Locate the cell with the specified text and output its (X, Y) center coordinate. 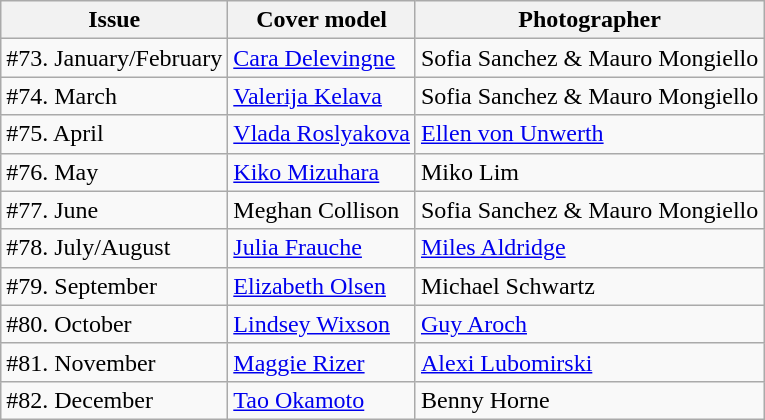
#82. December (114, 400)
#73. January/February (114, 58)
#81. November (114, 362)
Guy Aroch (589, 324)
Benny Horne (589, 400)
#79. September (114, 286)
#80. October (114, 324)
Cover model (322, 20)
Vlada Roslyakova (322, 134)
Ellen von Unwerth (589, 134)
Photographer (589, 20)
Issue (114, 20)
Valerija Kelava (322, 96)
Meghan Collison (322, 210)
Miko Lim (589, 172)
#74. March (114, 96)
Lindsey Wixson (322, 324)
Maggie Rizer (322, 362)
Kiko Mizuhara (322, 172)
Cara Delevingne (322, 58)
Michael Schwartz (589, 286)
#78. July/August (114, 248)
Tao Okamoto (322, 400)
Julia Frauche (322, 248)
Miles Aldridge (589, 248)
Elizabeth Olsen (322, 286)
#77. June (114, 210)
#75. April (114, 134)
Alexi Lubomirski (589, 362)
#76. May (114, 172)
